Identify which cell holds the provided text, then report its (x, y) central coordinate. 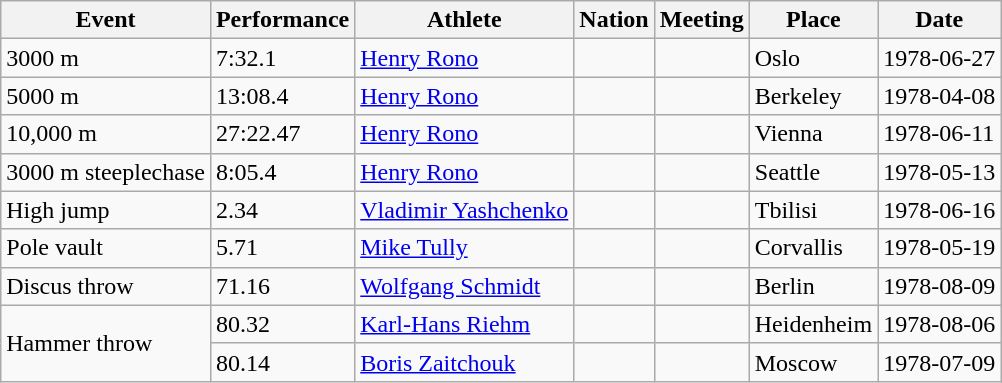
3000 m steeplechase (106, 172)
Wolfgang Schmidt (464, 286)
Corvallis (813, 248)
Karl-Hans Riehm (464, 324)
10,000 m (106, 134)
Performance (282, 20)
Pole vault (106, 248)
1978-06-11 (940, 134)
2.34 (282, 210)
Seattle (813, 172)
Tbilisi (813, 210)
Vladimir Yashchenko (464, 210)
Hammer throw (106, 343)
1978-08-06 (940, 324)
Heidenheim (813, 324)
Nation (614, 20)
Berlin (813, 286)
Moscow (813, 362)
5000 m (106, 96)
Boris Zaitchouk (464, 362)
1978-05-13 (940, 172)
1978-04-08 (940, 96)
Place (813, 20)
Berkeley (813, 96)
Mike Tully (464, 248)
13:08.4 (282, 96)
1978-06-27 (940, 58)
Athlete (464, 20)
1978-06-16 (940, 210)
Event (106, 20)
1978-08-09 (940, 286)
7:32.1 (282, 58)
3000 m (106, 58)
Discus throw (106, 286)
27:22.47 (282, 134)
Date (940, 20)
1978-05-19 (940, 248)
71.16 (282, 286)
5.71 (282, 248)
1978-07-09 (940, 362)
8:05.4 (282, 172)
Oslo (813, 58)
Vienna (813, 134)
Meeting (702, 20)
80.14 (282, 362)
High jump (106, 210)
80.32 (282, 324)
